Detect which cell encompasses the target text, then output its [X, Y] center coordinate. 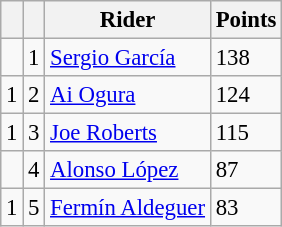
Ai Ogura [128, 95]
Rider [128, 20]
83 [246, 208]
Points [246, 20]
Sergio García [128, 58]
87 [246, 170]
Joe Roberts [128, 133]
138 [246, 58]
Fermín Aldeguer [128, 208]
Alonso López [128, 170]
5 [34, 208]
124 [246, 95]
3 [34, 133]
4 [34, 170]
2 [34, 95]
115 [246, 133]
